Pinpoint the cell where the given text exists, returning its (X, Y) midpoint coordinate. 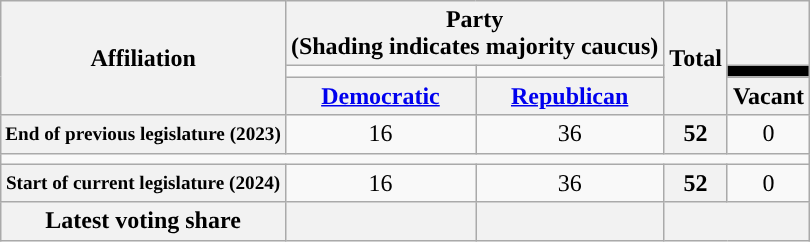
Start of current legislature (2024) (144, 183)
Latest voting share (144, 221)
Total (696, 58)
Republican (570, 96)
Party(Shading indicates majority caucus) (474, 34)
Affiliation (144, 58)
Vacant (768, 96)
Democratic (380, 96)
End of previous legislature (2023) (144, 134)
